Identify which cell holds the provided text, then report its [X, Y] central coordinate. 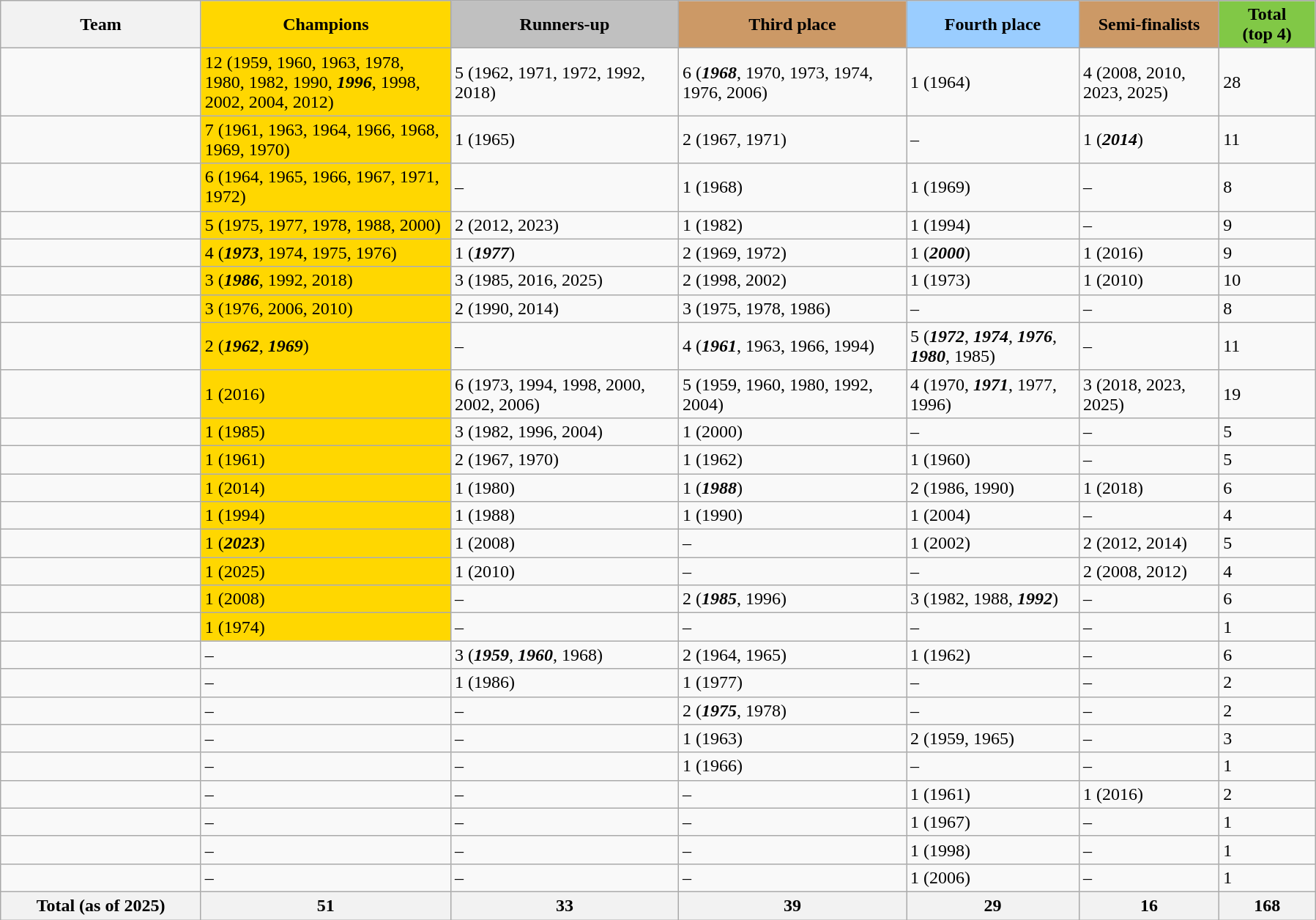
2 (1986, 1990) [993, 487]
Champions [325, 25]
3 (1976, 2006, 2010) [325, 308]
Total (as of 2025) [101, 905]
3 (2018, 2023, 2025) [1150, 394]
1 (2023) [325, 544]
168 [1267, 905]
4 (1973, 1974, 1975, 1976) [325, 253]
Team [101, 25]
Third place [792, 25]
28 [1267, 82]
3 (1982, 1988, 1992) [993, 599]
5 (1972, 1974, 1976, 1980, 1985) [993, 346]
1 (2025) [325, 571]
3 (1959, 1960, 1968) [564, 655]
2 (1967, 1970) [564, 459]
1 (1973) [993, 281]
3 (1986, 1992, 2018) [325, 281]
Semi-finalists [1150, 25]
1 (1960) [993, 459]
1 (1967) [993, 822]
1 (2006) [993, 878]
2 (1975, 1978) [792, 711]
1 (1982) [792, 225]
2 (1962, 1969) [325, 346]
1 (1990) [792, 516]
2 (2012, 2014) [1150, 544]
29 [993, 905]
2 (1998, 2002) [792, 281]
1 (1963) [792, 738]
7 (1961, 1963, 1964, 1966, 1968, 1969, 1970) [325, 139]
1 (1974) [325, 627]
1 (1968) [792, 188]
4 (2008, 2010, 2023, 2025) [1150, 82]
2 (1964, 1965) [792, 655]
33 [564, 905]
2 (2008, 2012) [1150, 571]
2 (1990, 2014) [564, 308]
2 (1969, 1972) [792, 253]
1 (2004) [993, 516]
1 (1985) [325, 431]
16 [1150, 905]
3 (1982, 1996, 2004) [564, 431]
1 (1966) [792, 766]
1 (1980) [564, 487]
1 (1964) [993, 82]
1 (2018) [1150, 487]
6 (1968, 1970, 1973, 1974, 1976, 2006) [792, 82]
Fourth place [993, 25]
Total(top 4) [1267, 25]
10 [1267, 281]
3 (1985, 2016, 2025) [564, 281]
5 (1959, 1960, 1980, 1992, 2004) [792, 394]
1 (1965) [564, 139]
4 (1961, 1963, 1966, 1994) [792, 346]
4 (1970, 1971, 1977, 1996) [993, 394]
1 (2002) [993, 544]
2 (1959, 1965) [993, 738]
Runners-up [564, 25]
5 (1975, 1977, 1978, 1988, 2000) [325, 225]
1 (1969) [993, 188]
6 (1964, 1965, 1966, 1967, 1971, 1972) [325, 188]
51 [325, 905]
19 [1267, 394]
12 (1959, 1960, 1963, 1978, 1980, 1982, 1990, 1996, 1998, 2002, 2004, 2012) [325, 82]
3 (1975, 1978, 1986) [792, 308]
1 (1998) [993, 850]
2 (1985, 1996) [792, 599]
5 (1962, 1971, 1972, 1992, 2018) [564, 82]
2 (2012, 2023) [564, 225]
6 (1973, 1994, 1998, 2000, 2002, 2006) [564, 394]
39 [792, 905]
2 (1967, 1971) [792, 139]
3 [1267, 738]
1 (1986) [564, 683]
